Capture the cell that displays the provided text and extract its (x, y) central coordinate. 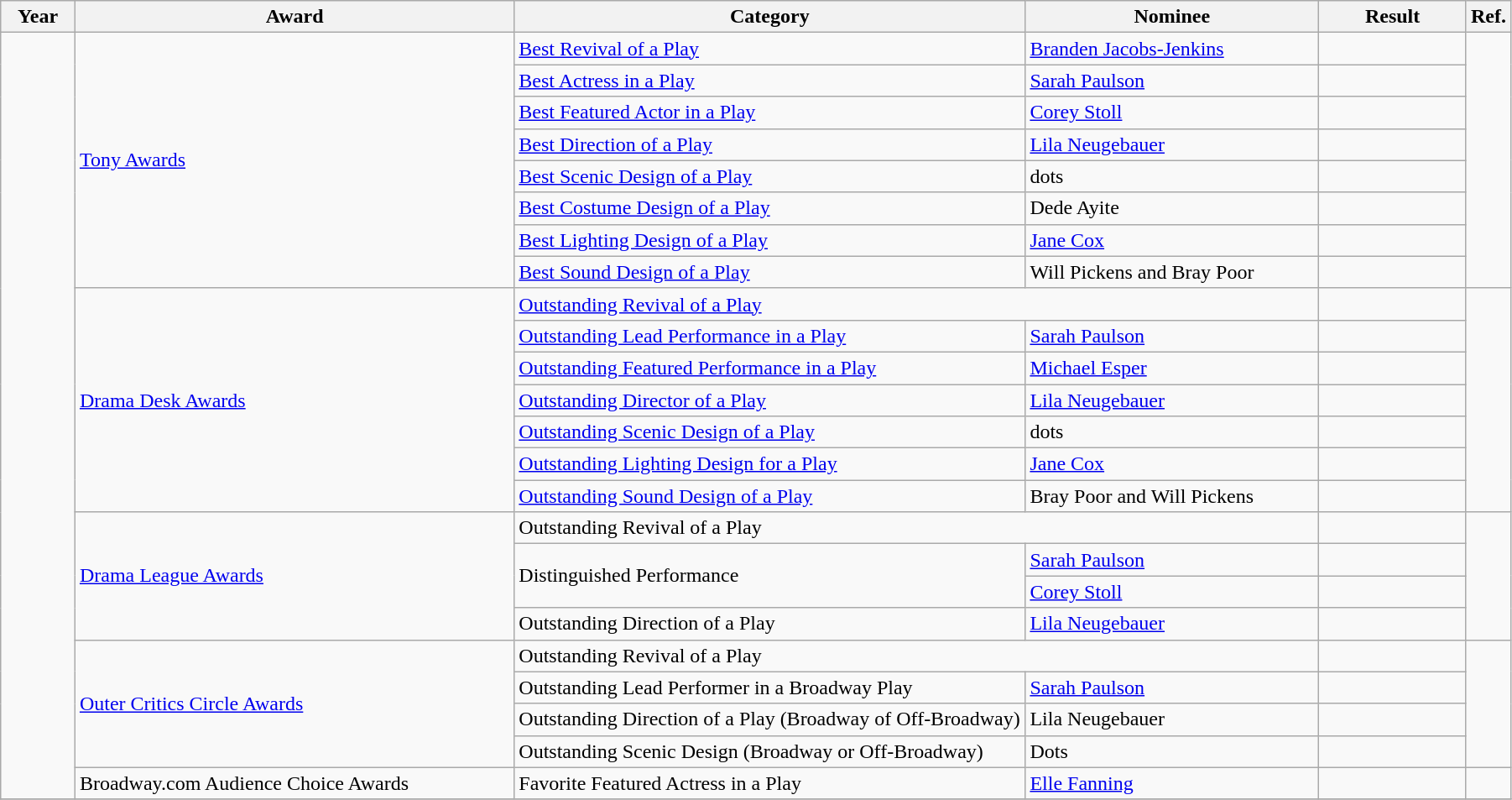
Ref. (1489, 17)
Bray Poor and Will Pickens (1172, 496)
Best Featured Actor in a Play (770, 112)
Best Costume Design of a Play (770, 208)
Outstanding Lead Performance in a Play (770, 336)
Branden Jacobs-Jenkins (1172, 49)
Outstanding Featured Performance in a Play (770, 368)
Award (294, 17)
Outstanding Direction of a Play (770, 624)
Best Actress in a Play (770, 81)
Outstanding Lighting Design for a Play (770, 464)
Favorite Featured Actress in a Play (770, 783)
Broadway.com Audience Choice Awards (294, 783)
Outstanding Direction of a Play (Broadway of Off-Broadway) (770, 719)
Dots (1172, 751)
Category (770, 17)
Michael Esper (1172, 368)
Will Pickens and Bray Poor (1172, 272)
Drama League Awards (294, 576)
Best Scenic Design of a Play (770, 176)
Outstanding Scenic Design (Broadway or Off-Broadway) (770, 751)
Best Direction of a Play (770, 144)
Outstanding Lead Performer in a Broadway Play (770, 688)
Result (1393, 17)
Year (39, 17)
Tony Awards (294, 160)
Outer Critics Circle Awards (294, 703)
Elle Fanning (1172, 783)
Dede Ayite (1172, 208)
Outstanding Director of a Play (770, 400)
Outstanding Sound Design of a Play (770, 496)
Best Lighting Design of a Play (770, 240)
Best Sound Design of a Play (770, 272)
Outstanding Scenic Design of a Play (770, 432)
Best Revival of a Play (770, 49)
Distinguished Performance (770, 576)
Drama Desk Awards (294, 400)
Nominee (1172, 17)
